Locate the cell with the specified text and output its (X, Y) center coordinate. 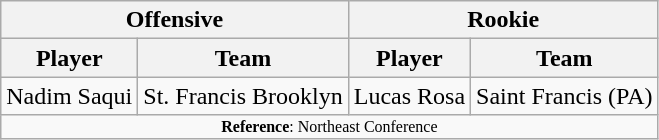
Rookie (503, 20)
Lucas Rosa (409, 96)
Nadim Saqui (70, 96)
St. Francis Brooklyn (243, 96)
Saint Francis (PA) (565, 96)
Reference: Northeast Conference (330, 127)
Offensive (174, 20)
